For the text-containing cell, return its midpoint in (x, y) coordinate format. 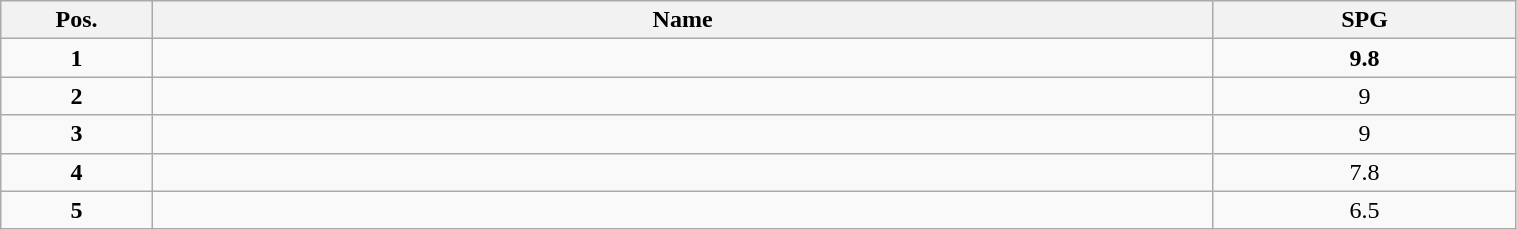
SPG (1364, 20)
6.5 (1364, 210)
5 (77, 210)
2 (77, 96)
3 (77, 134)
1 (77, 58)
9.8 (1364, 58)
Name (682, 20)
Pos. (77, 20)
4 (77, 172)
7.8 (1364, 172)
